Detect which cell encompasses the target text, then output its [X, Y] center coordinate. 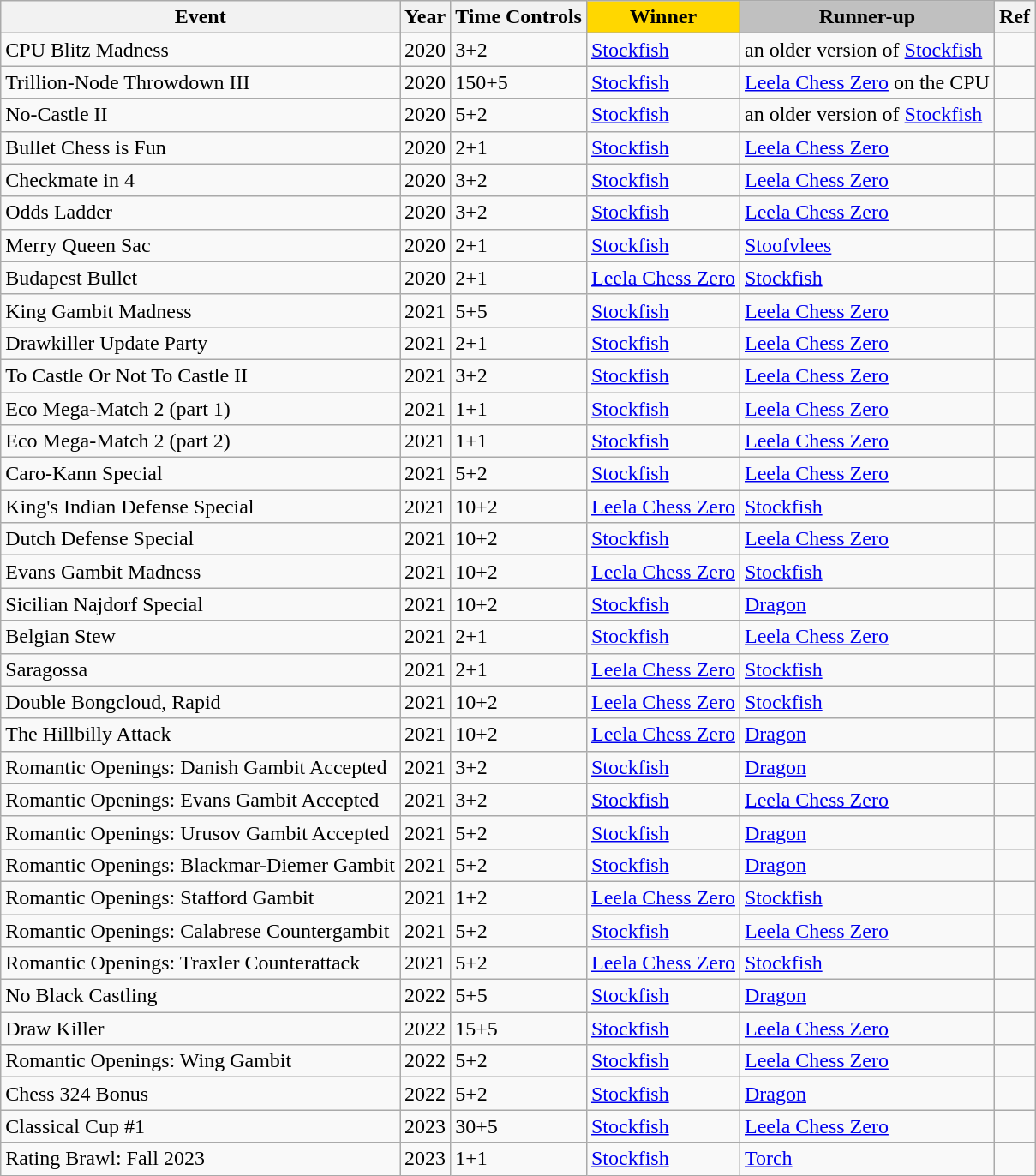
Leela Chess Zero on the CPU [867, 82]
1+2 [519, 897]
Budapest Bullet [201, 278]
Romantic Openings: Stafford Gambit [201, 897]
Romantic Openings: Traxler Counterattack [201, 963]
Rating Brawl: Fall 2023 [201, 1159]
Evans Gambit Madness [201, 572]
Romantic Openings: Urusov Gambit Accepted [201, 832]
Dutch Defense Special [201, 539]
Draw Killer [201, 1029]
Eco Mega-Match 2 (part 2) [201, 441]
King Gambit Madness [201, 310]
The Hillbilly Attack [201, 735]
Torch [867, 1159]
Classical Cup #1 [201, 1126]
150+5 [519, 82]
Year [425, 17]
Event [201, 17]
15+5 [519, 1029]
Eco Mega-Match 2 (part 1) [201, 409]
Romantic Openings: Blackmar-Diemer Gambit [201, 865]
Saragossa [201, 669]
Runner-up [867, 17]
Romantic Openings: Calabrese Countergambit [201, 930]
Caro-Kann Special [201, 474]
Romantic Openings: Wing Gambit [201, 1061]
Checkmate in 4 [201, 180]
Odds Ladder [201, 213]
Bullet Chess is Fun [201, 147]
No Black Castling [201, 996]
Stoofvlees [867, 245]
To Castle Or Not To Castle II [201, 375]
Ref [1015, 17]
Drawkiller Update Party [201, 343]
Trillion-Node Throwdown III [201, 82]
Romantic Openings: Evans Gambit Accepted [201, 800]
Merry Queen Sac [201, 245]
Sicilian Najdorf Special [201, 604]
Chess 324 Bonus [201, 1094]
No-Castle II [201, 115]
Belgian Stew [201, 637]
Romantic Openings: Danish Gambit Accepted [201, 767]
King's Indian Defense Special [201, 507]
Time Controls [519, 17]
Winner [663, 17]
30+5 [519, 1126]
CPU Blitz Madness [201, 50]
Double Bongcloud, Rapid [201, 702]
